Locate the cell with the specified text and output its [x, y] center coordinate. 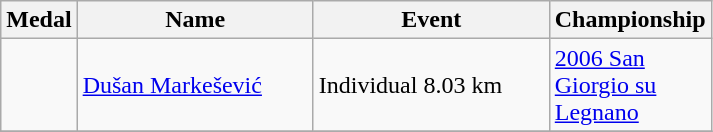
Individual 8.03 km [431, 85]
Medal [39, 20]
Dušan Markešević [195, 85]
Name [195, 20]
2006 San Giorgio su Legnano [630, 85]
Championship [630, 20]
Event [431, 20]
